Output the (x, y) coordinate of the center of the cell containing the given text.  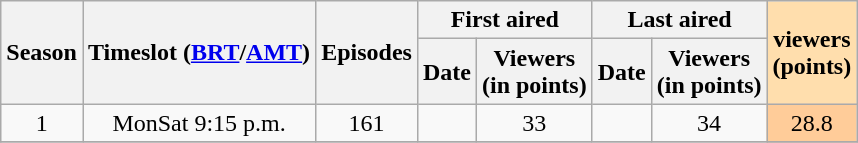
First aired (504, 20)
1 (42, 123)
33 (534, 123)
Timeslot (BRT/AMT) (198, 52)
MonSat 9:15 p.m. (198, 123)
Last aired (680, 20)
28.8 (812, 123)
34 (709, 123)
Episodes (367, 52)
Season (42, 52)
viewers (points) (812, 52)
161 (367, 123)
